Identify which cell holds the provided text, then report its (x, y) central coordinate. 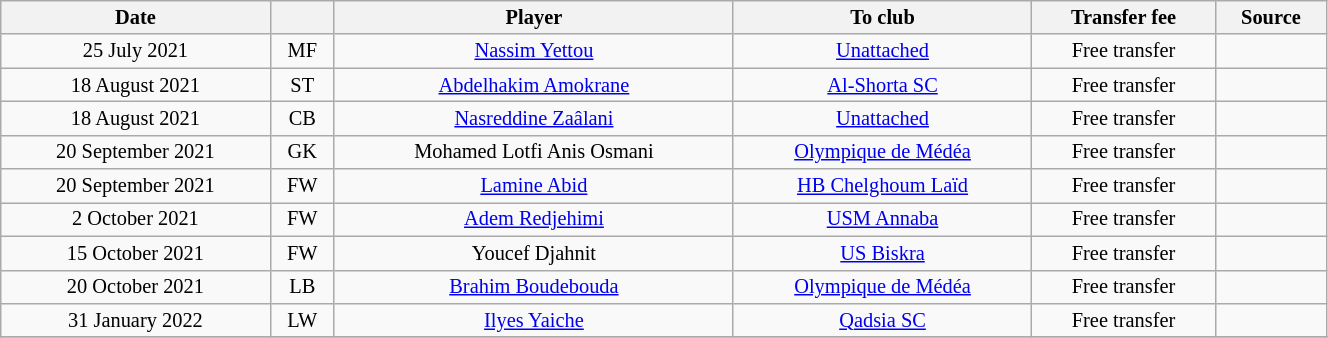
ST (302, 85)
15 October 2021 (136, 253)
LB (302, 287)
Date (136, 17)
20 October 2021 (136, 287)
MF (302, 51)
Al-Shorta SC (882, 85)
Abdelhakim Amokrane (534, 85)
USM Annaba (882, 219)
Player (534, 17)
Nassim Yettou (534, 51)
Brahim Boudebouda (534, 287)
Ilyes Yaiche (534, 320)
25 July 2021 (136, 51)
HB Chelghoum Laïd (882, 186)
Source (1270, 17)
Transfer fee (1124, 17)
Lamine Abid (534, 186)
31 January 2022 (136, 320)
CB (302, 118)
Mohamed Lotfi Anis Osmani (534, 152)
Youcef Djahnit (534, 253)
Nasreddine Zaâlani (534, 118)
LW (302, 320)
To club (882, 17)
Qadsia SC (882, 320)
US Biskra (882, 253)
2 October 2021 (136, 219)
GK (302, 152)
Adem Redjehimi (534, 219)
